Return (x, y) of the center of cell containing provided text 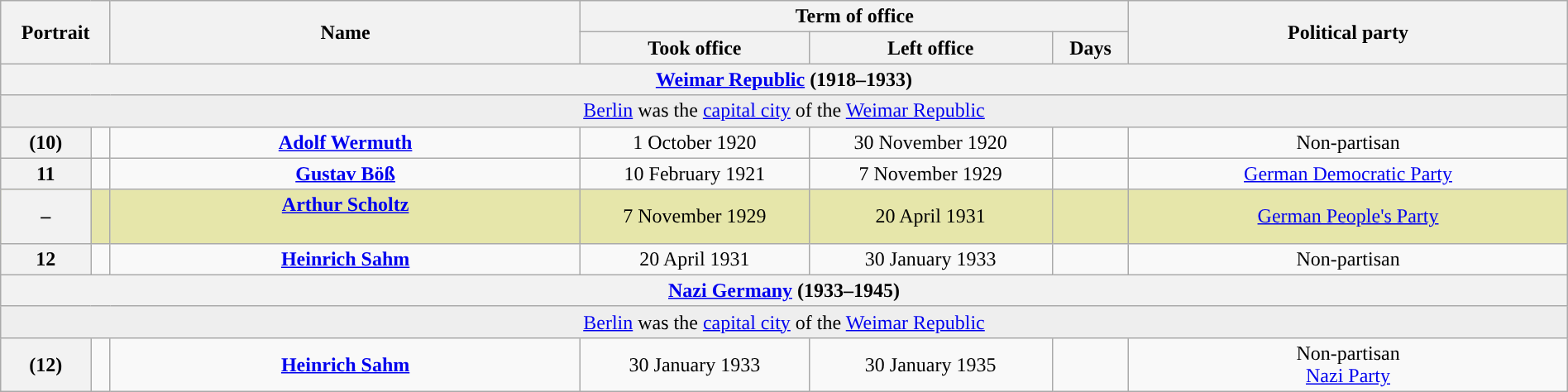
11 (46, 174)
Adolf Wermuth (345, 142)
Weimar Republic (1918–1933) (784, 79)
German People's Party (1348, 217)
Took office (695, 48)
Term of office (855, 17)
Political party (1348, 32)
1 October 1920 (695, 142)
Gustav Böß (345, 174)
Portrait (56, 32)
30 November 1920 (930, 142)
Left office (930, 48)
– (46, 217)
Days (1090, 48)
Arthur Scholtz (345, 217)
Name (345, 32)
Non-partisan Nazi Party (1348, 364)
German Democratic Party (1348, 174)
(12) (46, 364)
Nazi Germany (1933–1945) (784, 290)
30 January 1935 (930, 364)
12 (46, 259)
(10) (46, 142)
10 February 1921 (695, 174)
